Return [x, y] of the center of cell containing provided text 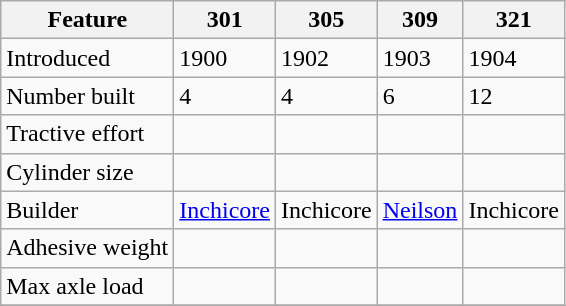
1904 [514, 58]
309 [420, 20]
Feature [88, 20]
12 [514, 96]
Max axle load [88, 286]
Tractive effort [88, 134]
Builder [88, 210]
Number built [88, 96]
Neilson [420, 210]
1900 [225, 58]
321 [514, 20]
305 [326, 20]
301 [225, 20]
Adhesive weight [88, 248]
1903 [420, 58]
6 [420, 96]
1902 [326, 58]
Introduced [88, 58]
Cylinder size [88, 172]
